Locate the cell with the specified text and output its (x, y) center coordinate. 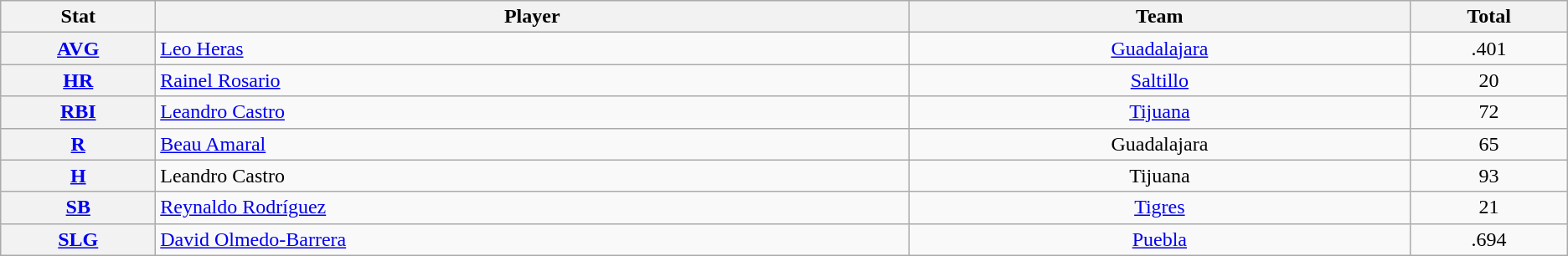
Reynaldo Rodríguez (533, 207)
Team (1159, 17)
AVG (79, 49)
R (79, 144)
Rainel Rosario (533, 80)
Puebla (1159, 239)
.401 (1489, 49)
21 (1489, 207)
SB (79, 207)
HR (79, 80)
Leo Heras (533, 49)
20 (1489, 80)
David Olmedo-Barrera (533, 239)
72 (1489, 112)
65 (1489, 144)
RBI (79, 112)
Saltillo (1159, 80)
Player (533, 17)
Total (1489, 17)
Beau Amaral (533, 144)
Tigres (1159, 207)
93 (1489, 176)
.694 (1489, 239)
H (79, 176)
SLG (79, 239)
Stat (79, 17)
